Find where the given text appears and provide that cell's center as (x, y) coordinate. 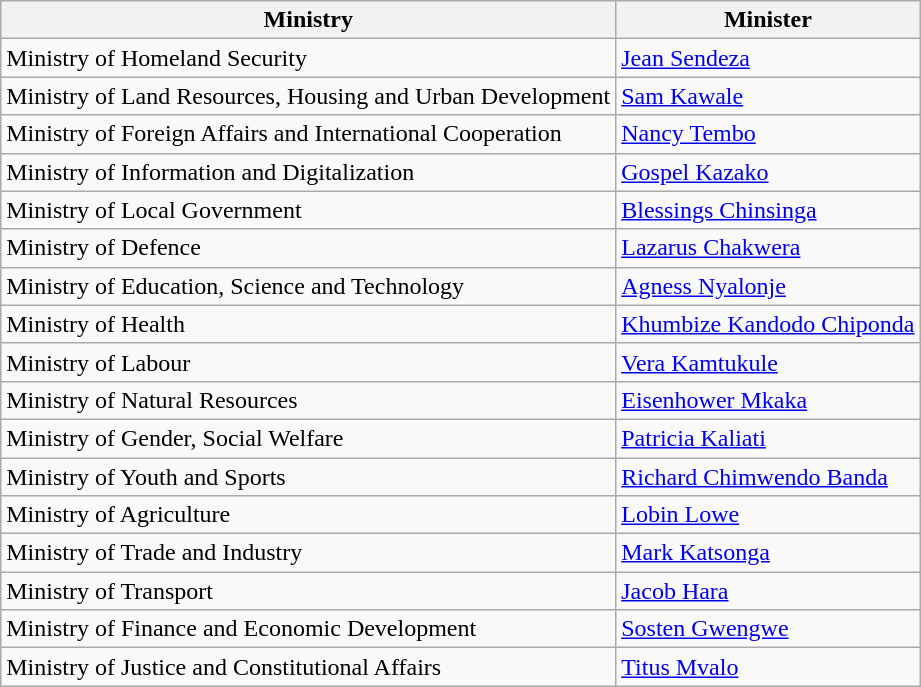
Ministry of Health (308, 324)
Titus Mvalo (768, 667)
Gospel Kazako (768, 172)
Ministry of Gender, Social Welfare (308, 438)
Ministry of Justice and Constitutional Affairs (308, 667)
Ministry of Agriculture (308, 515)
Ministry of Local Government (308, 210)
Ministry of Information and Digitalization (308, 172)
Agness Nyalonje (768, 286)
Sam Kawale (768, 96)
Ministry of Trade and Industry (308, 553)
Ministry (308, 20)
Ministry of Natural Resources (308, 400)
Jean Sendeza (768, 58)
Ministry of Youth and Sports (308, 477)
Richard Chimwendo Banda (768, 477)
Ministry of Homeland Security (308, 58)
Ministry of Land Resources, Housing and Urban Development (308, 96)
Patricia Kaliati (768, 438)
Ministry of Foreign Affairs and International Cooperation (308, 134)
Ministry of Labour (308, 362)
Sosten Gwengwe (768, 629)
Vera Kamtukule (768, 362)
Ministry of Finance and Economic Development (308, 629)
Nancy Tembo (768, 134)
Blessings Chinsinga (768, 210)
Ministry of Transport (308, 591)
Ministry of Defence (308, 248)
Jacob Hara (768, 591)
Mark Katsonga (768, 553)
Ministry of Education, Science and Technology (308, 286)
Khumbize Kandodo Chiponda (768, 324)
Lazarus Chakwera (768, 248)
Eisenhower Mkaka (768, 400)
Minister (768, 20)
Lobin Lowe (768, 515)
